Determine the [x, y] coordinate at the center of the cell enclosing the given text.  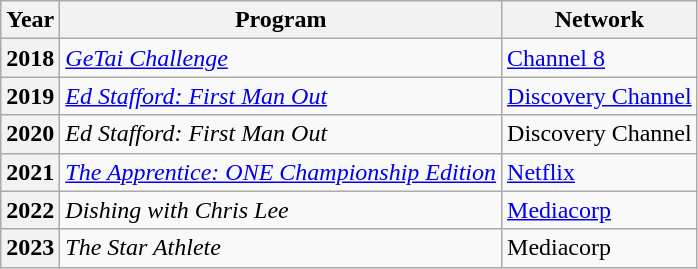
Program [281, 20]
2019 [30, 96]
2021 [30, 172]
Network [600, 20]
2020 [30, 134]
2022 [30, 210]
Netflix [600, 172]
2023 [30, 248]
The Star Athlete [281, 248]
2018 [30, 58]
Year [30, 20]
The Apprentice: ONE Championship Edition [281, 172]
Dishing with Chris Lee [281, 210]
GeTai Challenge [281, 58]
Channel 8 [600, 58]
